Return the (X, Y) coordinate for the center point of the cell that contains the specified text.  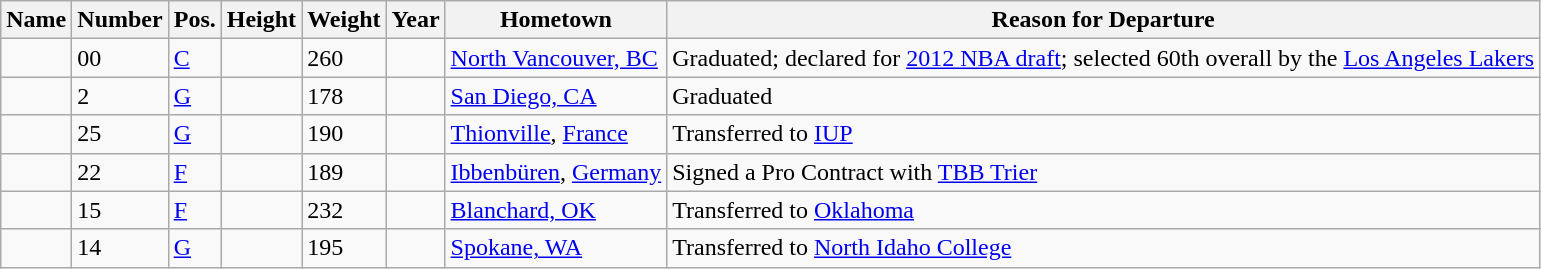
190 (344, 134)
260 (344, 58)
Number (120, 20)
178 (344, 96)
Transferred to IUP (1104, 134)
22 (120, 172)
25 (120, 134)
Reason for Departure (1104, 20)
15 (120, 210)
Height (261, 20)
Thionville, France (556, 134)
Year (416, 20)
2 (120, 96)
Ibbenbüren, Germany (556, 172)
Graduated (1104, 96)
Name (36, 20)
Graduated; declared for 2012 NBA draft; selected 60th overall by the Los Angeles Lakers (1104, 58)
Transferred to Oklahoma (1104, 210)
Blanchard, OK (556, 210)
195 (344, 248)
Transferred to North Idaho College (1104, 248)
Weight (344, 20)
Signed a Pro Contract with TBB Trier (1104, 172)
189 (344, 172)
232 (344, 210)
San Diego, CA (556, 96)
C (194, 58)
Hometown (556, 20)
North Vancouver, BC (556, 58)
14 (120, 248)
Spokane, WA (556, 248)
Pos. (194, 20)
00 (120, 58)
